Determine the (x, y) coordinate at the center of the cell enclosing the given text.  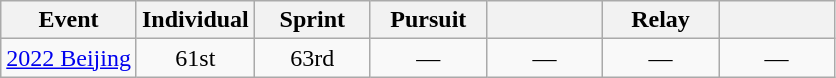
Individual (195, 20)
61st (195, 58)
Relay (660, 20)
63rd (312, 58)
Event (69, 20)
Pursuit (428, 20)
2022 Beijing (69, 58)
Sprint (312, 20)
